Determine the (x, y) coordinate at the center of the cell enclosing the given text.  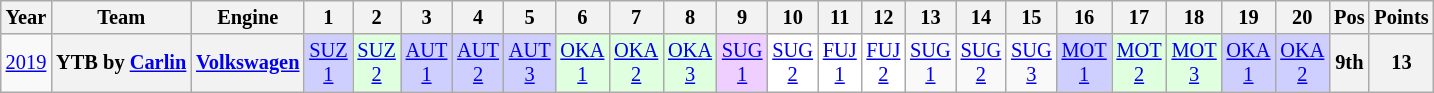
FUJ1 (840, 63)
2 (376, 17)
Engine (248, 17)
17 (1140, 17)
18 (1194, 17)
2019 (26, 63)
MOT1 (1084, 63)
SUG3 (1031, 63)
SUZ1 (328, 63)
4 (478, 17)
MOT2 (1140, 63)
14 (981, 17)
AUT3 (530, 63)
9th (1349, 63)
11 (840, 17)
Year (26, 17)
9 (742, 17)
Pos (1349, 17)
MOT3 (1194, 63)
FUJ2 (884, 63)
12 (884, 17)
15 (1031, 17)
16 (1084, 17)
19 (1249, 17)
3 (427, 17)
6 (582, 17)
OKA3 (690, 63)
8 (690, 17)
5 (530, 17)
Points (1401, 17)
7 (636, 17)
Volkswagen (248, 63)
AUT2 (478, 63)
20 (1302, 17)
10 (792, 17)
SUZ2 (376, 63)
AUT1 (427, 63)
YTB by Carlin (121, 63)
Team (121, 17)
1 (328, 17)
